Pinpoint the cell where the given text exists, returning its [x, y] midpoint coordinate. 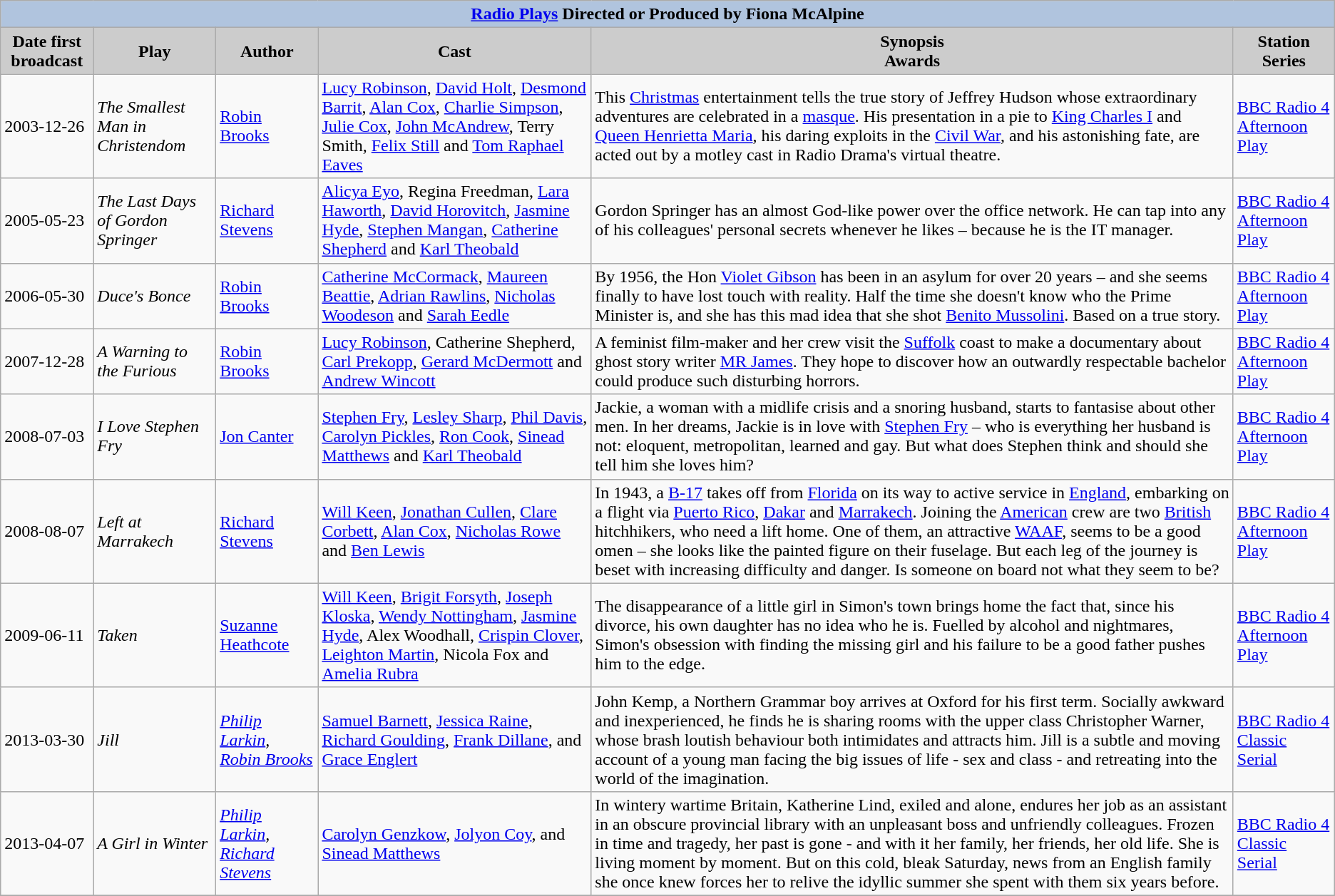
Cast [455, 51]
Will Keen, Jonathan Cullen, Clare Corbett, Alan Cox, Nicholas Rowe and Ben Lewis [455, 531]
Left at Marrakech [155, 531]
Author [267, 51]
2005-05-23 [47, 221]
2006-05-30 [47, 296]
Jon Canter [267, 436]
Date first broadcast [47, 51]
SynopsisAwards [912, 51]
A Girl in Winter [155, 843]
Will Keen, Brigit Forsyth, Joseph Kloska, Wendy Nottingham, Jasmine Hyde, Alex Woodhall, Crispin Clover, Leighton Martin, Nicola Fox and Amelia Rubra [455, 635]
Jill [155, 739]
2009-06-11 [47, 635]
Lucy Robinson, Catherine Shepherd, Carl Prekopp, Gerard McDermott and Andrew Wincott [455, 361]
2013-04-07 [47, 843]
2008-08-07 [47, 531]
Philip Larkin, Richard Stevens [267, 843]
2013-03-30 [47, 739]
A Warning to the Furious [155, 361]
Play [155, 51]
2007-12-28 [47, 361]
Radio Plays Directed or Produced by Fiona McAlpine [667, 14]
The Smallest Man in Christendom [155, 126]
Samuel Barnett, Jessica Raine, Richard Goulding, Frank Dillane, and Grace Englert [455, 739]
Alicya Eyo, Regina Freedman, Lara Haworth, David Horovitch, Jasmine Hyde, Stephen Mangan, Catherine Shepherd and Karl Theobald [455, 221]
Stephen Fry, Lesley Sharp, Phil Davis, Carolyn Pickles, Ron Cook, Sinead Matthews and Karl Theobald [455, 436]
The Last Days of Gordon Springer [155, 221]
StationSeries [1284, 51]
Catherine McCormack, Maureen Beattie, Adrian Rawlins, Nicholas Woodeson and Sarah Eedle [455, 296]
2003-12-26 [47, 126]
Carolyn Genzkow, Jolyon Coy, and Sinead Matthews [455, 843]
Philip Larkin, Robin Brooks [267, 739]
Duce's Bonce [155, 296]
I Love Stephen Fry [155, 436]
Suzanne Heathcote [267, 635]
Lucy Robinson, David Holt, Desmond Barrit, Alan Cox, Charlie Simpson, Julie Cox, John McAndrew, Terry Smith, Felix Still and Tom Raphael Eaves [455, 126]
2008-07-03 [47, 436]
Taken [155, 635]
